Return (X, Y) of the center of cell containing provided text 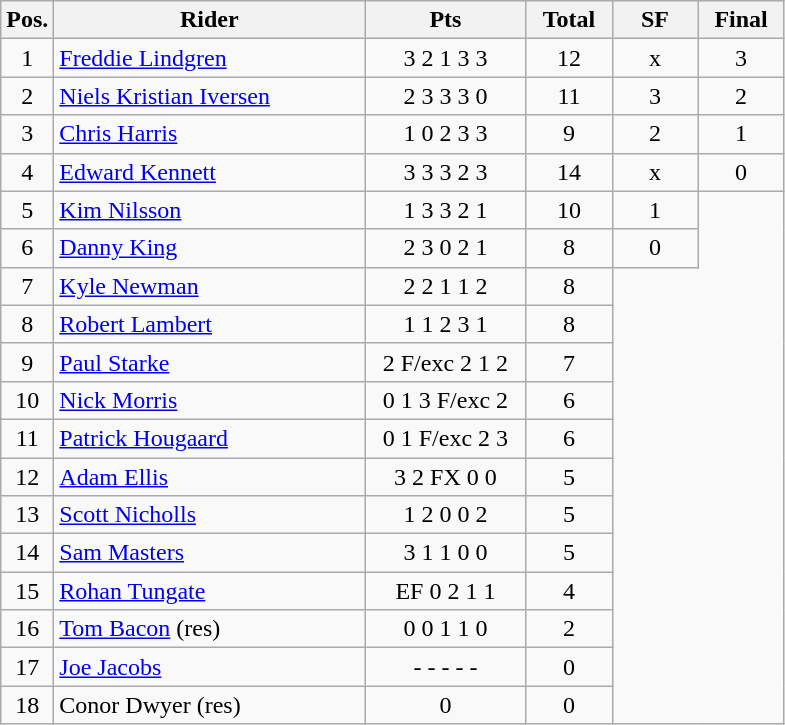
Paul Starke (210, 362)
Conor Dwyer (res) (210, 705)
1 3 3 2 1 (446, 210)
Joe Jacobs (210, 667)
2 F/exc 2 1 2 (446, 362)
Nick Morris (210, 400)
13 (28, 515)
Kyle Newman (210, 286)
Kim Nilsson (210, 210)
0 1 F/exc 2 3 (446, 438)
Robert Lambert (210, 324)
EF 0 2 1 1 (446, 591)
SF (655, 20)
2 3 3 3 0 (446, 96)
18 (28, 705)
0 0 1 1 0 (446, 629)
- - - - - (446, 667)
3 2 FX 0 0 (446, 477)
Niels Kristian Iversen (210, 96)
Freddie Lindgren (210, 58)
15 (28, 591)
2 2 1 1 2 (446, 286)
Rider (210, 20)
17 (28, 667)
3 2 1 3 3 (446, 58)
1 1 2 3 1 (446, 324)
Scott Nicholls (210, 515)
Edward Kennett (210, 172)
Final (741, 20)
3 1 1 0 0 (446, 553)
Adam Ellis (210, 477)
Chris Harris (210, 134)
Sam Masters (210, 553)
Tom Bacon (res) (210, 629)
2 3 0 2 1 (446, 248)
1 2 0 0 2 (446, 515)
Pos. (28, 20)
Total (569, 20)
Patrick Hougaard (210, 438)
1 0 2 3 3 (446, 134)
0 1 3 F/exc 2 (446, 400)
16 (28, 629)
Rohan Tungate (210, 591)
Pts (446, 20)
Danny King (210, 248)
3 3 3 2 3 (446, 172)
